Find where the given text appears and provide that cell's center as (X, Y) coordinate. 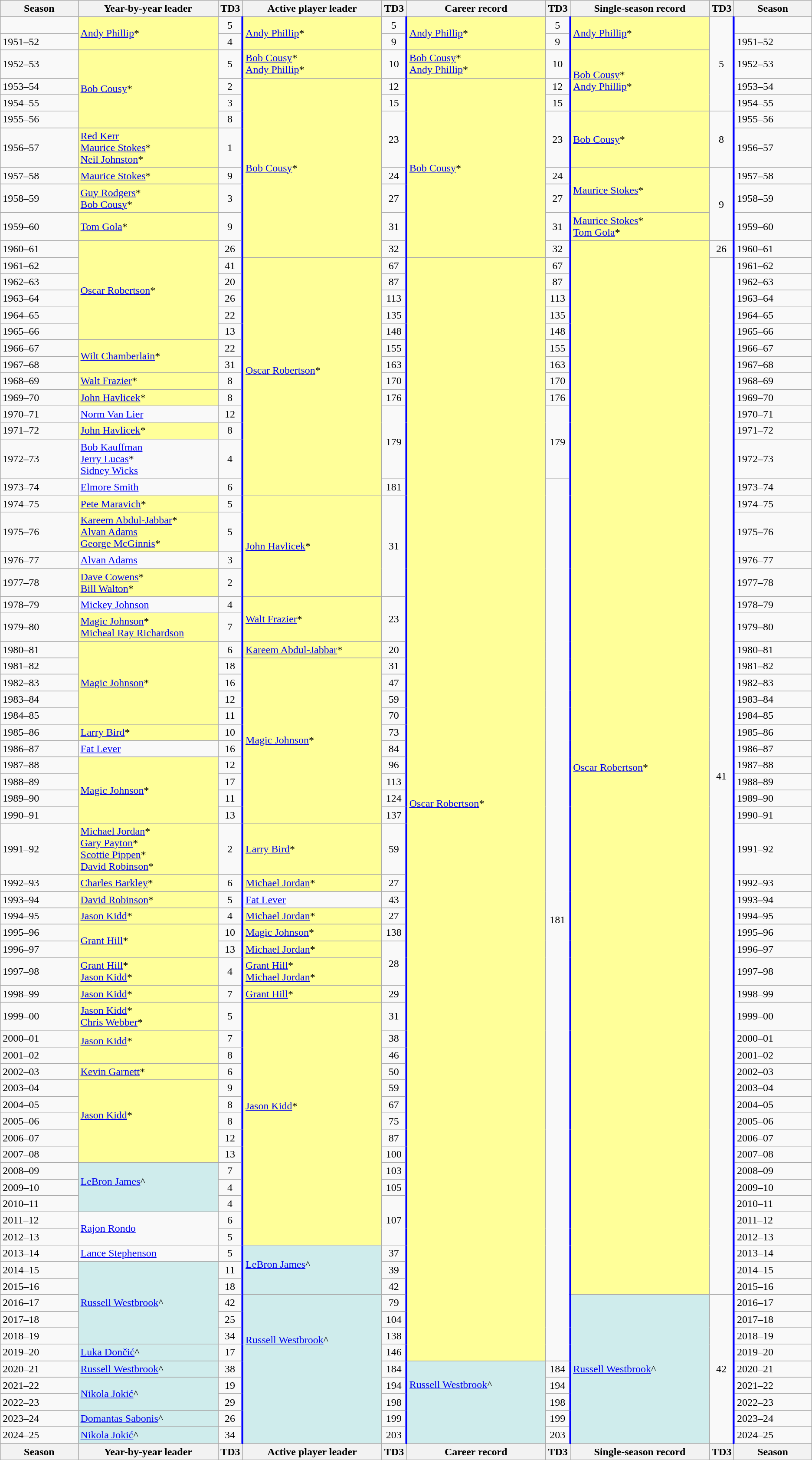
43 (394, 900)
Red KerrMaurice Stokes*Neil Johnston* (148, 148)
104 (394, 1319)
Domantas Sabonis^ (148, 1418)
96 (394, 765)
Jason Kidd*Chris Webber* (148, 1016)
Charles Barkley* (148, 883)
46 (394, 1055)
Guy Rodgers*Bob Cousy* (148, 198)
103 (394, 1171)
124 (394, 798)
Tom Gola* (148, 227)
Pete Maravich* (148, 503)
Lance Stephenson (148, 1253)
Wilt Chamberlain* (148, 356)
Bob Kauffman Jerry Lucas*Sidney Wicks (148, 459)
79 (394, 1303)
25 (230, 1319)
Alvan Adams (148, 560)
107 (394, 1220)
David Robinson* (148, 900)
84 (394, 749)
70 (394, 716)
Luka Dončić^ (148, 1352)
73 (394, 732)
47 (394, 683)
28 (394, 963)
Grant Hill*Michael Jordan* (312, 971)
Michael Jordan*Gary Payton*Scottie Pippen*David Robinson* (148, 849)
37 (394, 1253)
1 (230, 148)
105 (394, 1187)
Kevin Garnett* (148, 1072)
146 (394, 1352)
Mickey Johnson (148, 605)
137 (394, 815)
Grant Hill*Jason Kidd* (148, 971)
Dave Cowens*Bill Walton* (148, 582)
Maurice Stokes*Tom Gola* (639, 227)
39 (394, 1270)
100 (394, 1154)
Norm Van Lier (148, 414)
Elmore Smith (148, 487)
Rajon Rondo (148, 1229)
Magic Johnson*Micheal Ray Richardson (148, 628)
Kareem Abdul-Jabbar* (312, 650)
75 (394, 1121)
Kareem Abdul-Jabbar*Alvan AdamsGeorge McGinnis* (148, 532)
19 (230, 1385)
50 (394, 1072)
